Find where the given text appears and provide that cell's center as (X, Y) coordinate. 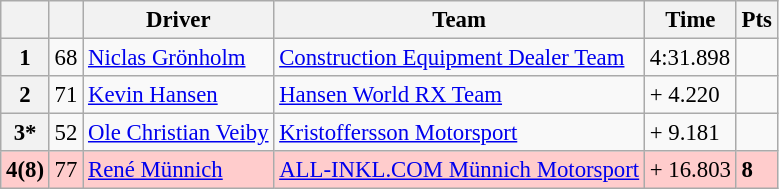
Kristoffersson Motorsport (460, 133)
Niclas Grönholm (178, 58)
68 (66, 58)
52 (66, 133)
René Münnich (178, 170)
4:31.898 (690, 58)
1 (26, 58)
2 (26, 95)
Team (460, 20)
+ 16.803 (690, 170)
3* (26, 133)
Construction Equipment Dealer Team (460, 58)
8 (756, 170)
ALL-INKL.COM Münnich Motorsport (460, 170)
Pts (756, 20)
Ole Christian Veiby (178, 133)
71 (66, 95)
Time (690, 20)
+ 9.181 (690, 133)
4(8) (26, 170)
+ 4.220 (690, 95)
Hansen World RX Team (460, 95)
Driver (178, 20)
77 (66, 170)
Kevin Hansen (178, 95)
